Identify which cell holds the provided text, then report its [x, y] central coordinate. 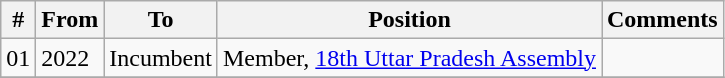
01 [18, 58]
Incumbent [161, 58]
2022 [70, 58]
Position [409, 20]
From [70, 20]
Member, 18th Uttar Pradesh Assembly [409, 58]
# [18, 20]
To [161, 20]
Comments [663, 20]
